Find where the given text appears and provide that cell's center as [x, y] coordinate. 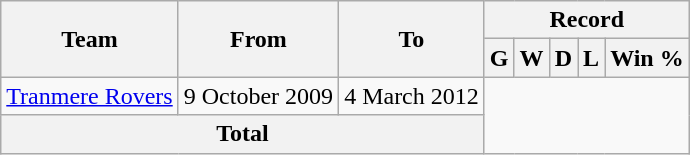
Total [243, 134]
Team [90, 39]
W [532, 58]
4 March 2012 [412, 96]
Win % [648, 58]
9 October 2009 [258, 96]
To [412, 39]
Record [586, 20]
G [499, 58]
Tranmere Rovers [90, 96]
From [258, 39]
L [592, 58]
D [563, 58]
